Pinpoint the cell where the given text exists, returning its (x, y) midpoint coordinate. 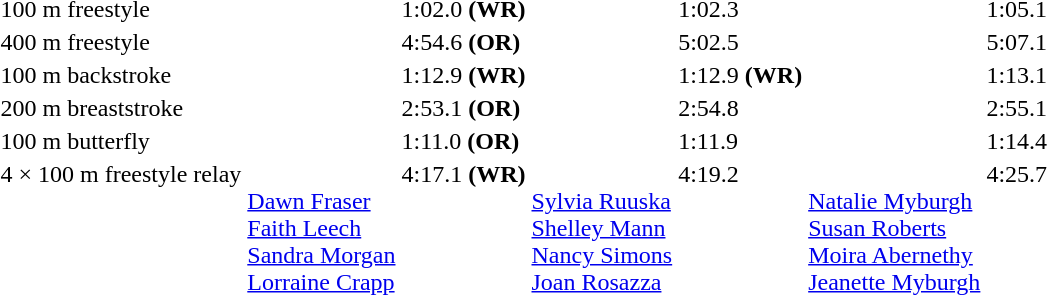
5:02.5 (740, 42)
1:11.9 (740, 141)
2:54.8 (740, 108)
4:54.6 (OR) (464, 42)
1:11.0 (OR) (464, 141)
2:53.1 (OR) (464, 108)
